Return (X, Y) of the center of cell containing provided text 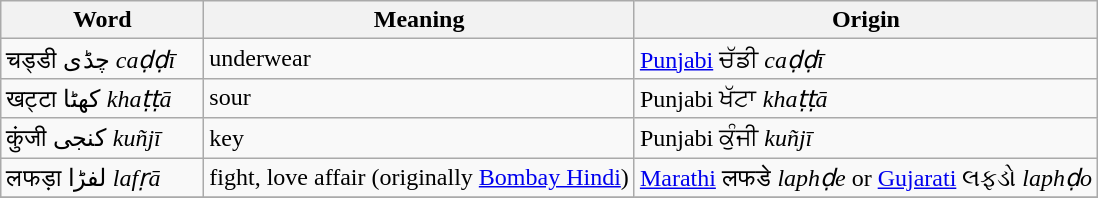
fight, love affair (originally Bombay Hindi) (420, 178)
चड्डी چڈی caḍḍī (102, 59)
Marathi लफडे laphḍe or Gujarati લફડો laphḍo (866, 178)
Word (102, 20)
Punjabi ਕੁੰਜੀ kuñjī (866, 138)
खट्टा کھٹا khaṭṭā (102, 98)
sour (420, 98)
key (420, 138)
लफड़ा لفڑا lafṛā (102, 178)
Meaning (420, 20)
कुंजी کنجی kuñjī (102, 138)
Origin (866, 20)
Punjabi ਚੱਡੀ caḍḍī (866, 59)
Punjabi ਖੱਟਾ khaṭṭā (866, 98)
underwear (420, 59)
